Find where the given text appears and provide that cell's center as [x, y] coordinate. 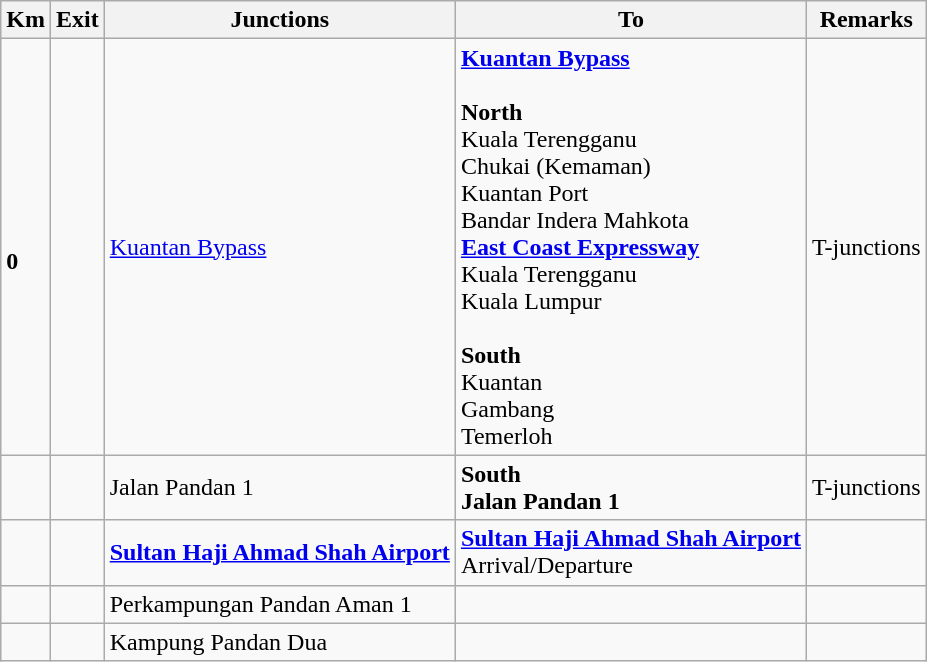
Jalan Pandan 1 [280, 488]
Junctions [280, 20]
Kampung Pandan Dua [280, 642]
Remarks [867, 20]
Sultan Haji Ahmad Shah Airport Arrival/Departure [630, 552]
Sultan Haji Ahmad Shah Airport [280, 552]
To [630, 20]
South Jalan Pandan 1 [630, 488]
Exit [77, 20]
Perkampungan Pandan Aman 1 [280, 604]
0 [26, 247]
Kuantan Bypass [280, 247]
Km [26, 20]
